Determine the (x, y) coordinate at the center of the cell enclosing the given text.  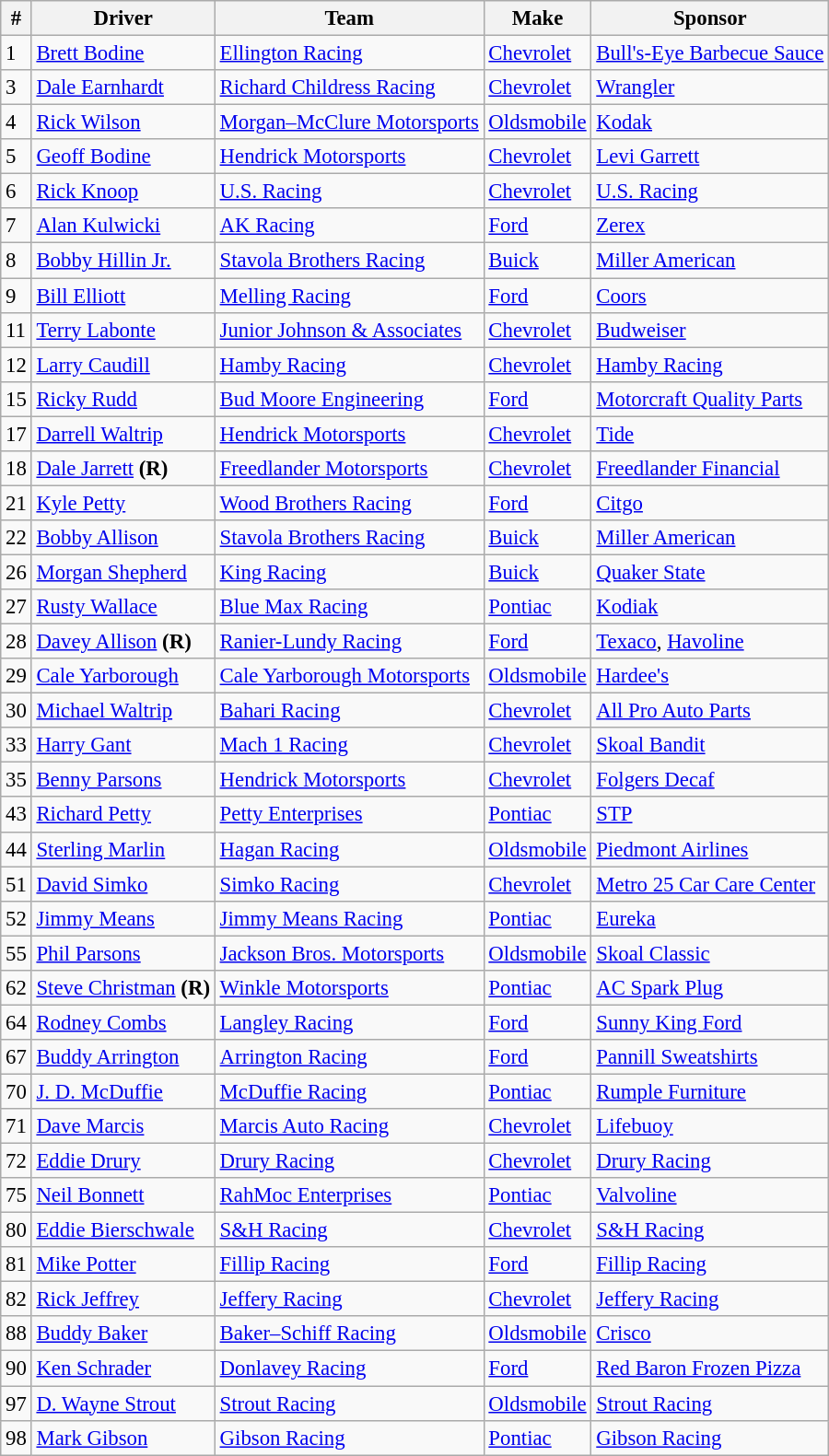
Steve Christman (R) (123, 988)
Hardee's (710, 676)
Crisco (710, 1334)
King Racing (349, 572)
Rodney Combs (123, 1022)
Zerex (710, 226)
1 (17, 53)
Junior Johnson & Associates (349, 330)
33 (17, 745)
Neil Bonnett (123, 1195)
Morgan–McClure Motorsports (349, 122)
29 (17, 676)
Mike Potter (123, 1264)
Skoal Classic (710, 953)
71 (17, 1126)
Citgo (710, 503)
Harry Gant (123, 745)
35 (17, 780)
Sunny King Ford (710, 1022)
STP (710, 815)
Quaker State (710, 572)
64 (17, 1022)
Rick Wilson (123, 122)
Rick Knoop (123, 192)
Langley Racing (349, 1022)
# (17, 18)
Eddie Drury (123, 1161)
70 (17, 1091)
Ken Schrader (123, 1369)
AC Spark Plug (710, 988)
Alan Kulwicki (123, 226)
Mach 1 Racing (349, 745)
Jackson Bros. Motorsports (349, 953)
Kodak (710, 122)
Rusty Wallace (123, 607)
Wrangler (710, 87)
Eddie Bierschwale (123, 1230)
Driver (123, 18)
Make (538, 18)
28 (17, 642)
Michael Waltrip (123, 711)
Buddy Baker (123, 1334)
Sterling Marlin (123, 849)
Ricky Rudd (123, 399)
Cale Yarborough (123, 676)
9 (17, 296)
AK Racing (349, 226)
Motorcraft Quality Parts (710, 399)
67 (17, 1057)
27 (17, 607)
Richard Childress Racing (349, 87)
75 (17, 1195)
21 (17, 503)
Ellington Racing (349, 53)
Richard Petty (123, 815)
98 (17, 1438)
Simko Racing (349, 884)
Bud Moore Engineering (349, 399)
55 (17, 953)
43 (17, 815)
All Pro Auto Parts (710, 711)
Folgers Decaf (710, 780)
Terry Labonte (123, 330)
Bahari Racing (349, 711)
Ranier-Lundy Racing (349, 642)
82 (17, 1299)
88 (17, 1334)
Blue Max Racing (349, 607)
Buddy Arrington (123, 1057)
Donlavey Racing (349, 1369)
Pannill Sweatshirts (710, 1057)
Baker–Schiff Racing (349, 1334)
Brett Bodine (123, 53)
30 (17, 711)
15 (17, 399)
3 (17, 87)
97 (17, 1404)
RahMoc Enterprises (349, 1195)
Dale Jarrett (R) (123, 469)
90 (17, 1369)
Darrell Waltrip (123, 434)
David Simko (123, 884)
Jimmy Means Racing (349, 918)
Dale Earnhardt (123, 87)
51 (17, 884)
11 (17, 330)
Petty Enterprises (349, 815)
Piedmont Airlines (710, 849)
Bobby Allison (123, 538)
Freedlander Financial (710, 469)
Rumple Furniture (710, 1091)
44 (17, 849)
Larry Caudill (123, 365)
Winkle Motorsports (349, 988)
Skoal Bandit (710, 745)
Budweiser (710, 330)
Lifebuoy (710, 1126)
Metro 25 Car Care Center (710, 884)
Jimmy Means (123, 918)
Benny Parsons (123, 780)
Morgan Shepherd (123, 572)
52 (17, 918)
18 (17, 469)
Marcis Auto Racing (349, 1126)
Wood Brothers Racing (349, 503)
Mark Gibson (123, 1438)
Texaco, Havoline (710, 642)
Hagan Racing (349, 849)
22 (17, 538)
Eureka (710, 918)
Bobby Hillin Jr. (123, 261)
Dave Marcis (123, 1126)
Bull's-Eye Barbecue Sauce (710, 53)
17 (17, 434)
Rick Jeffrey (123, 1299)
Red Baron Frozen Pizza (710, 1369)
Sponsor (710, 18)
6 (17, 192)
Geoff Bodine (123, 157)
72 (17, 1161)
Kodiak (710, 607)
Kyle Petty (123, 503)
Cale Yarborough Motorsports (349, 676)
Valvoline (710, 1195)
26 (17, 572)
8 (17, 261)
Levi Garrett (710, 157)
Davey Allison (R) (123, 642)
Coors (710, 296)
Phil Parsons (123, 953)
Melling Racing (349, 296)
80 (17, 1230)
McDuffie Racing (349, 1091)
12 (17, 365)
4 (17, 122)
D. Wayne Strout (123, 1404)
Bill Elliott (123, 296)
Freedlander Motorsports (349, 469)
5 (17, 157)
62 (17, 988)
Arrington Racing (349, 1057)
J. D. McDuffie (123, 1091)
Team (349, 18)
7 (17, 226)
Tide (710, 434)
81 (17, 1264)
